Capture the cell that displays the provided text and extract its [X, Y] central coordinate. 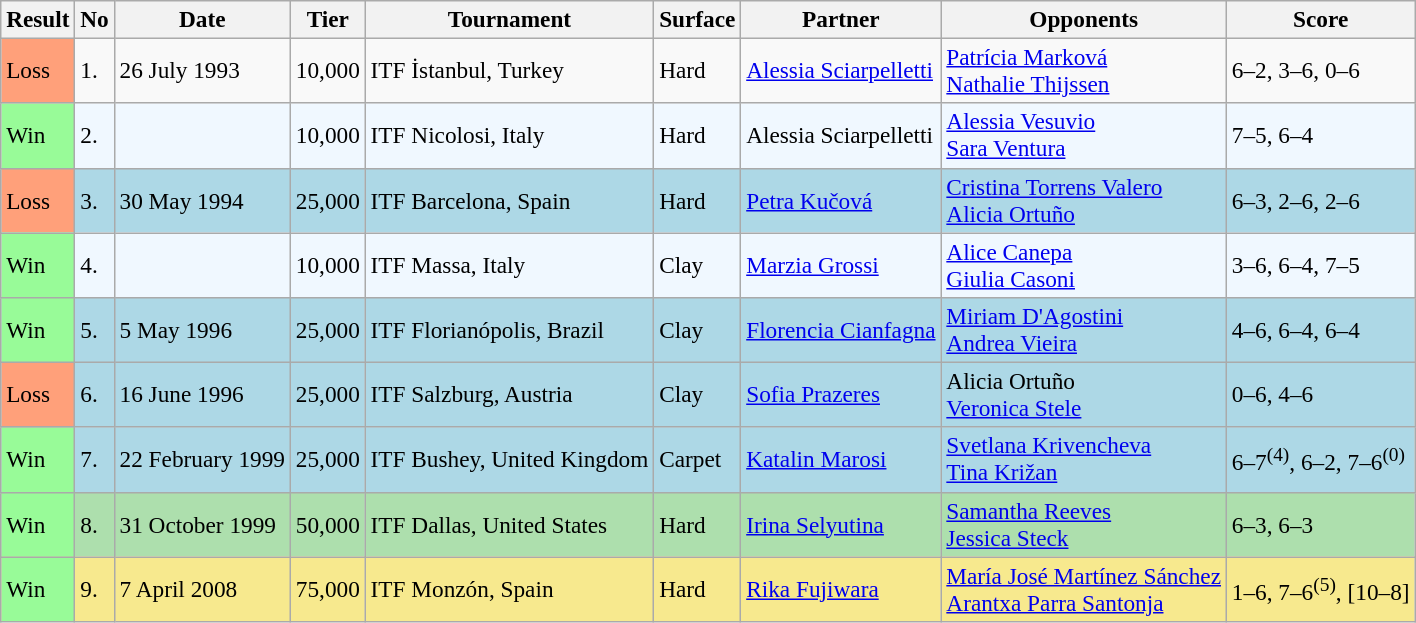
ITF Monzón, Spain [510, 588]
Carpet [698, 460]
ITF Barcelona, Spain [510, 200]
Florencia Cianfagna [841, 330]
26 July 1993 [202, 70]
9. [94, 588]
Alicia Ortuño Veronica Stele [1084, 394]
3–6, 6–4, 7–5 [1320, 264]
0–6, 4–6 [1320, 394]
Svetlana Krivencheva Tina Križan [1084, 460]
50,000 [328, 524]
ITF Nicolosi, Italy [510, 136]
6. [94, 394]
75,000 [328, 588]
6–7(4), 6–2, 7–6(0) [1320, 460]
Irina Selyutina [841, 524]
María José Martínez Sánchez Arantxa Parra Santonja [1084, 588]
5. [94, 330]
No [94, 19]
3. [94, 200]
Cristina Torrens Valero Alicia Ortuño [1084, 200]
Marzia Grossi [841, 264]
Date [202, 19]
31 October 1999 [202, 524]
Partner [841, 19]
Opponents [1084, 19]
Rika Fujiwara [841, 588]
Miriam D'Agostini Andrea Vieira [1084, 330]
4–6, 6–4, 6–4 [1320, 330]
7–5, 6–4 [1320, 136]
ITF Florianópolis, Brazil [510, 330]
ITF Massa, Italy [510, 264]
Score [1320, 19]
2. [94, 136]
1–6, 7–6(5), [10–8] [1320, 588]
Surface [698, 19]
6–3, 6–3 [1320, 524]
Result [38, 19]
ITF Bushey, United Kingdom [510, 460]
22 February 1999 [202, 460]
30 May 1994 [202, 200]
Tier [328, 19]
Patrícia Marková Nathalie Thijssen [1084, 70]
ITF Dallas, United States [510, 524]
8. [94, 524]
ITF İstanbul, Turkey [510, 70]
7 April 2008 [202, 588]
Alessia Vesuvio Sara Ventura [1084, 136]
ITF Salzburg, Austria [510, 394]
1. [94, 70]
Alice Canepa Giulia Casoni [1084, 264]
7. [94, 460]
6–3, 2–6, 2–6 [1320, 200]
5 May 1996 [202, 330]
Samantha Reeves Jessica Steck [1084, 524]
4. [94, 264]
6–2, 3–6, 0–6 [1320, 70]
Katalin Marosi [841, 460]
Sofia Prazeres [841, 394]
Petra Kučová [841, 200]
16 June 1996 [202, 394]
Tournament [510, 19]
